Return [X, Y] of the center of cell containing provided text 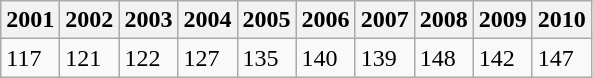
2001 [30, 20]
2009 [502, 20]
2002 [90, 20]
139 [384, 58]
122 [148, 58]
147 [562, 58]
2007 [384, 20]
148 [444, 58]
2008 [444, 20]
2004 [208, 20]
135 [266, 58]
140 [326, 58]
2003 [148, 20]
121 [90, 58]
2006 [326, 20]
117 [30, 58]
127 [208, 58]
2010 [562, 20]
2005 [266, 20]
142 [502, 58]
